Capture the cell that displays the provided text and extract its [X, Y] central coordinate. 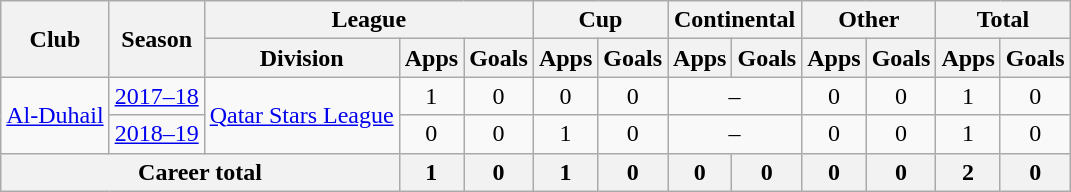
Qatar Stars League [302, 115]
Total [1003, 20]
Career total [200, 172]
Cup [600, 20]
Division [302, 58]
Club [55, 39]
League [368, 20]
Season [156, 39]
2017–18 [156, 96]
Continental [735, 20]
2 [968, 172]
2018–19 [156, 134]
Al-Duhail [55, 115]
Other [869, 20]
